Find where the given text appears and provide that cell's center as [X, Y] coordinate. 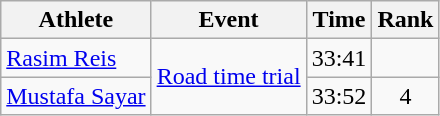
Road time trial [228, 77]
4 [406, 96]
Rasim Reis [76, 58]
Mustafa Sayar [76, 96]
Event [228, 20]
Rank [406, 20]
33:52 [339, 96]
Time [339, 20]
33:41 [339, 58]
Athlete [76, 20]
